Capture the cell that displays the provided text and extract its (X, Y) central coordinate. 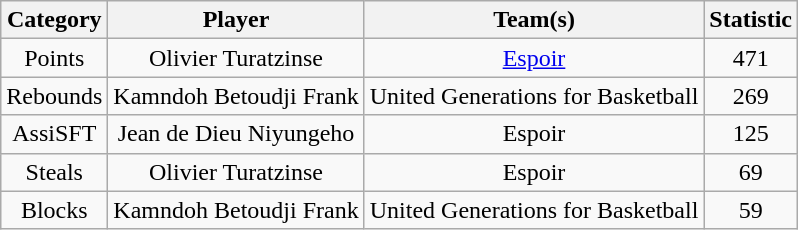
125 (751, 134)
AssiSFT (54, 134)
Steals (54, 172)
Rebounds (54, 96)
Statistic (751, 20)
59 (751, 210)
Points (54, 58)
Team(s) (534, 20)
Jean de Dieu Niyungeho (236, 134)
Player (236, 20)
Category (54, 20)
Blocks (54, 210)
471 (751, 58)
269 (751, 96)
69 (751, 172)
